Output the [X, Y] coordinate of the center of the cell containing the given text.  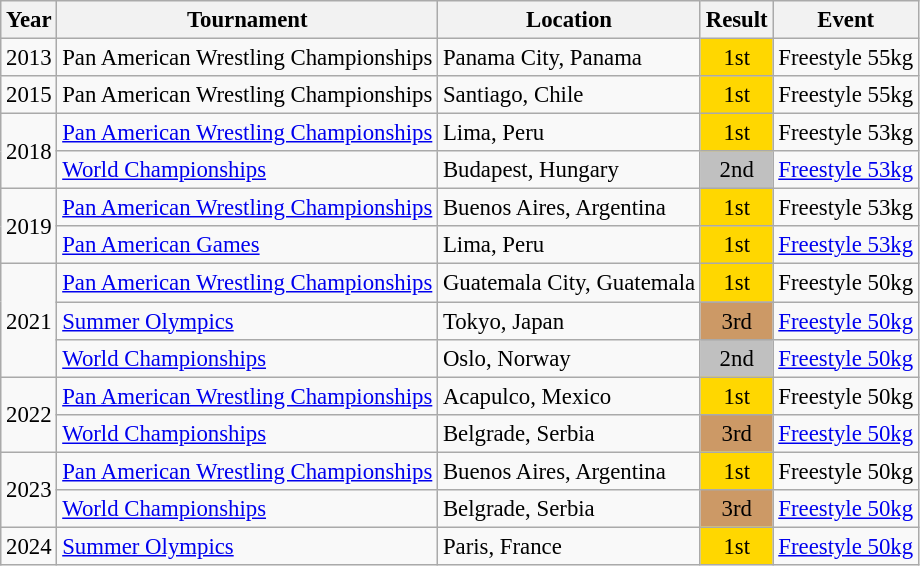
Location [570, 20]
Year [29, 20]
2022 [29, 414]
Acapulco, Mexico [570, 396]
2019 [29, 226]
2013 [29, 58]
2021 [29, 320]
Budapest, Hungary [570, 170]
Result [736, 20]
2015 [29, 95]
Panama City, Panama [570, 58]
Paris, France [570, 546]
Tokyo, Japan [570, 321]
Oslo, Norway [570, 358]
2023 [29, 490]
Guatemala City, Guatemala [570, 283]
Santiago, Chile [570, 95]
2018 [29, 152]
Tournament [248, 20]
Event [846, 20]
2024 [29, 546]
Pan American Games [248, 245]
